Return the [x, y] coordinate for the center point of the cell that contains the specified text.  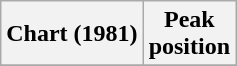
Chart (1981) [72, 34]
Peakposition [189, 34]
